Output the (X, Y) coordinate of the center of the cell containing the given text.  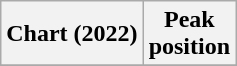
Chart (2022) (72, 34)
Peakposition (189, 34)
